Return the [x, y] coordinate for the center point of the cell that contains the specified text.  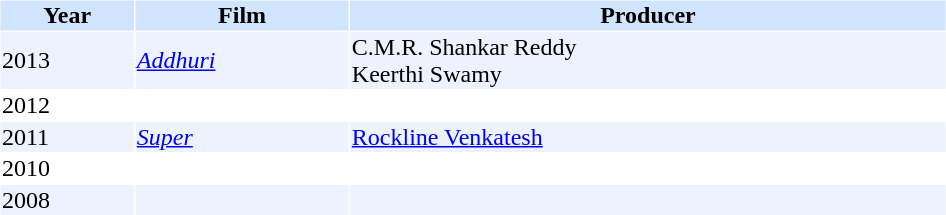
2012 [66, 105]
2010 [66, 169]
Film [242, 15]
Producer [648, 15]
Year [66, 15]
C.M.R. Shankar ReddyKeerthi Swamy [648, 60]
Rockline Venkatesh [648, 137]
Addhuri [242, 60]
2011 [66, 137]
Super [242, 137]
2013 [66, 60]
2008 [66, 200]
